Detect which cell encompasses the target text, then output its [X, Y] center coordinate. 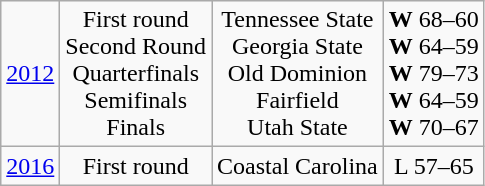
Coastal Carolina [298, 166]
First round [136, 166]
W 68–60W 64–59W 79–73W 64–59W 70–67 [434, 74]
2016 [30, 166]
2012 [30, 74]
First roundSecond RoundQuarterfinalsSemifinalsFinals [136, 74]
Tennessee StateGeorgia StateOld DominionFairfieldUtah State [298, 74]
L 57–65 [434, 166]
